Output the [X, Y] coordinate of the center of the cell containing the given text.  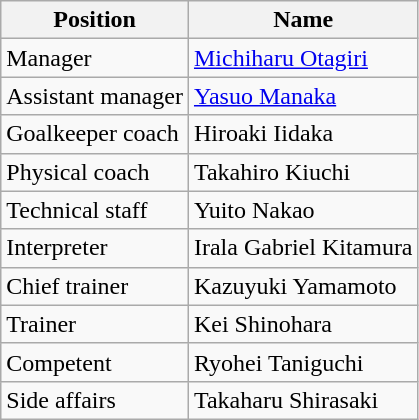
Kei Shinohara [303, 324]
Trainer [95, 324]
Ryohei Taniguchi [303, 362]
Irala Gabriel Kitamura [303, 248]
Technical staff [95, 210]
Assistant manager [95, 96]
Physical coach [95, 172]
Name [303, 20]
Interpreter [95, 248]
Manager [95, 58]
Hiroaki Iidaka [303, 134]
Michiharu Otagiri [303, 58]
Kazuyuki Yamamoto [303, 286]
Takahiro Kiuchi [303, 172]
Goalkeeper coach [95, 134]
Chief trainer [95, 286]
Takaharu Shirasaki [303, 400]
Competent [95, 362]
Side affairs [95, 400]
Yasuo Manaka [303, 96]
Yuito Nakao [303, 210]
Position [95, 20]
